Return the [X, Y] coordinate for the center point of the cell that contains the specified text.  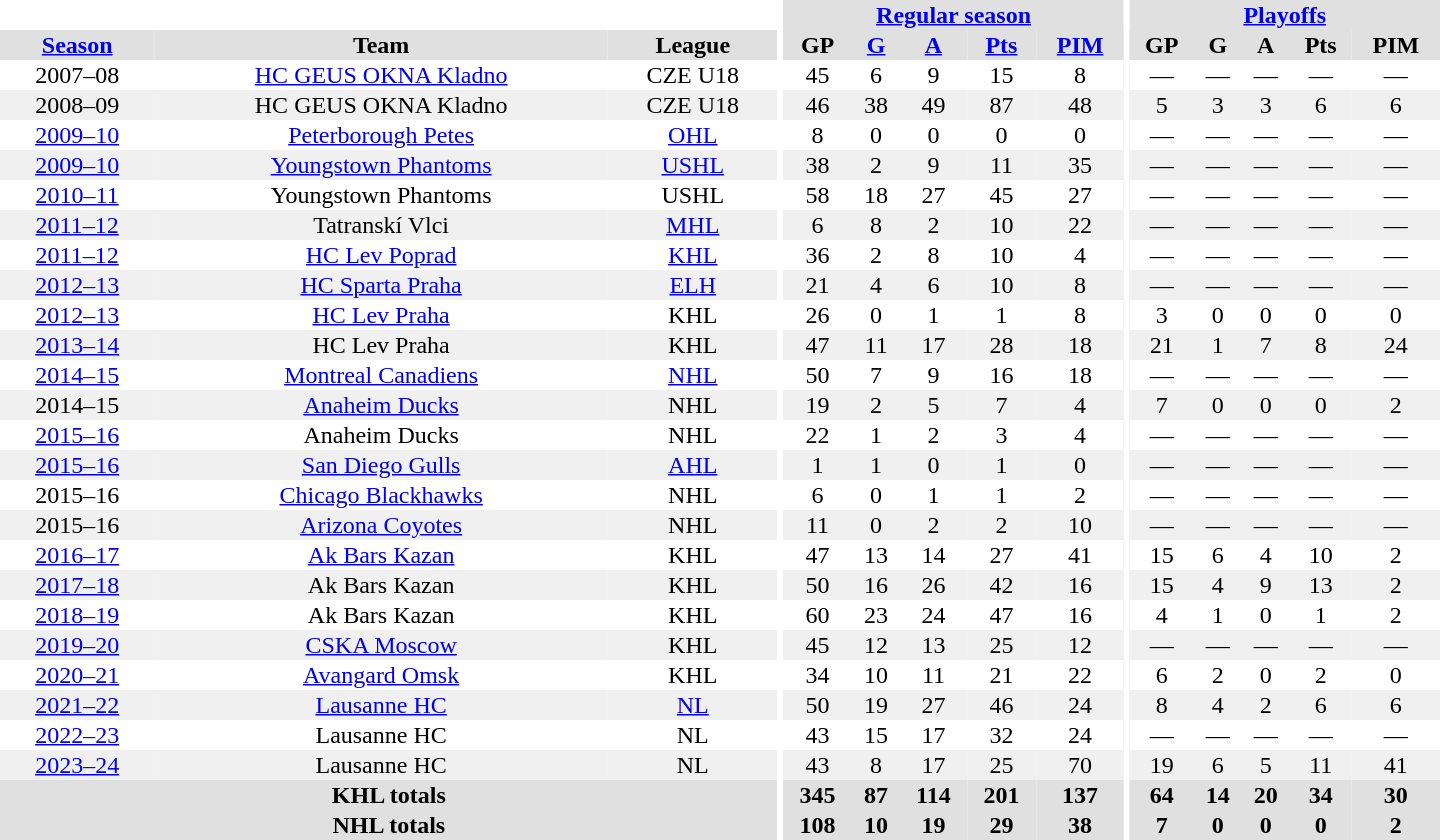
2017–18 [77, 585]
49 [934, 105]
2010–11 [77, 195]
HC Sparta Praha [381, 285]
AHL [693, 465]
23 [876, 615]
2016–17 [77, 555]
League [693, 45]
2013–14 [77, 345]
Tatranskí Vlci [381, 225]
58 [818, 195]
KHL totals [389, 795]
2018–19 [77, 615]
CSKA Moscow [381, 645]
OHL [693, 135]
MHL [693, 225]
28 [1002, 345]
Regular season [954, 15]
Peterborough Petes [381, 135]
20 [1266, 795]
201 [1002, 795]
32 [1002, 735]
2022–23 [77, 735]
NHL totals [389, 825]
Team [381, 45]
Avangard Omsk [381, 675]
Chicago Blackhawks [381, 495]
114 [934, 795]
2019–20 [77, 645]
2007–08 [77, 75]
345 [818, 795]
San Diego Gulls [381, 465]
64 [1161, 795]
ELH [693, 285]
137 [1080, 795]
48 [1080, 105]
108 [818, 825]
Montreal Canadiens [381, 375]
2020–21 [77, 675]
70 [1080, 765]
35 [1080, 165]
36 [818, 255]
60 [818, 615]
30 [1396, 795]
Season [77, 45]
Arizona Coyotes [381, 525]
Playoffs [1284, 15]
42 [1002, 585]
29 [1002, 825]
HC Lev Poprad [381, 255]
2021–22 [77, 705]
2023–24 [77, 765]
2008–09 [77, 105]
